Capture the cell that displays the provided text and extract its (x, y) central coordinate. 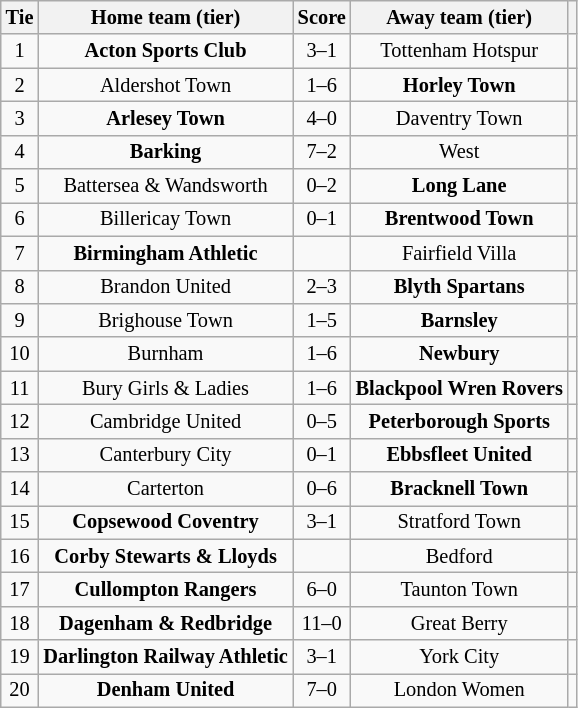
12 (20, 421)
7 (20, 253)
West (460, 152)
14 (20, 489)
Away team (tier) (460, 17)
Home team (tier) (165, 17)
7–0 (322, 690)
18 (20, 623)
Aldershot Town (165, 85)
Score (322, 17)
6–0 (322, 589)
Arlesey Town (165, 118)
Barnsley (460, 320)
10 (20, 354)
Dagenham & Redbridge (165, 623)
Carterton (165, 489)
0–2 (322, 186)
Blyth Spartans (460, 287)
Battersea & Wandsworth (165, 186)
Barking (165, 152)
Horley Town (460, 85)
1 (20, 51)
9 (20, 320)
Stratford Town (460, 522)
Darlington Railway Athletic (165, 657)
Peterborough Sports (460, 421)
20 (20, 690)
Billericay Town (165, 219)
York City (460, 657)
Brighouse Town (165, 320)
Taunton Town (460, 589)
11–0 (322, 623)
2–3 (322, 287)
Long Lane (460, 186)
1–5 (322, 320)
Burnham (165, 354)
Acton Sports Club (165, 51)
0–5 (322, 421)
Cullompton Rangers (165, 589)
Canterbury City (165, 455)
4–0 (322, 118)
Bedford (460, 556)
Bracknell Town (460, 489)
13 (20, 455)
Cambridge United (165, 421)
6 (20, 219)
Great Berry (460, 623)
0–6 (322, 489)
Brandon United (165, 287)
19 (20, 657)
Bury Girls & Ladies (165, 388)
17 (20, 589)
Ebbsfleet United (460, 455)
Copsewood Coventry (165, 522)
London Women (460, 690)
2 (20, 85)
11 (20, 388)
4 (20, 152)
16 (20, 556)
5 (20, 186)
8 (20, 287)
Blackpool Wren Rovers (460, 388)
Tie (20, 17)
Birmingham Athletic (165, 253)
7–2 (322, 152)
Tottenham Hotspur (460, 51)
Corby Stewarts & Lloyds (165, 556)
Denham United (165, 690)
Fairfield Villa (460, 253)
Daventry Town (460, 118)
3 (20, 118)
Newbury (460, 354)
15 (20, 522)
Brentwood Town (460, 219)
